Return the (X, Y) coordinate for the center point of the cell that contains the specified text.  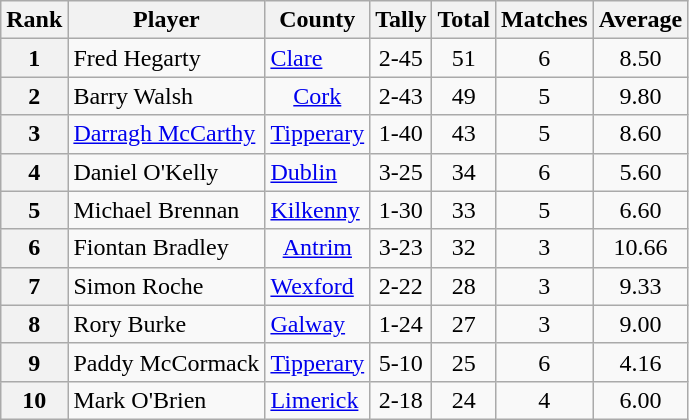
43 (464, 134)
33 (464, 210)
9.80 (640, 96)
28 (464, 286)
Clare (318, 58)
Daniel O'Kelly (166, 172)
5.60 (640, 172)
Dublin (318, 172)
2-45 (401, 58)
27 (464, 324)
Fred Hegarty (166, 58)
1-40 (401, 134)
4.16 (640, 362)
1-30 (401, 210)
Limerick (318, 400)
51 (464, 58)
49 (464, 96)
Galway (318, 324)
Kilkenny (318, 210)
9.33 (640, 286)
Mark O'Brien (166, 400)
Wexford (318, 286)
8 (34, 324)
Tally (401, 20)
6.00 (640, 400)
10.66 (640, 248)
8.50 (640, 58)
2-18 (401, 400)
Rank (34, 20)
25 (464, 362)
Cork (318, 96)
Fiontan Bradley (166, 248)
1-24 (401, 324)
Average (640, 20)
Player (166, 20)
3-23 (401, 248)
10 (34, 400)
Antrim (318, 248)
7 (34, 286)
3-25 (401, 172)
Matches (544, 20)
5-10 (401, 362)
2-43 (401, 96)
1 (34, 58)
Rory Burke (166, 324)
Michael Brennan (166, 210)
Paddy McCormack (166, 362)
Total (464, 20)
2 (34, 96)
9.00 (640, 324)
32 (464, 248)
24 (464, 400)
2-22 (401, 286)
34 (464, 172)
County (318, 20)
Simon Roche (166, 286)
Darragh McCarthy (166, 134)
6.60 (640, 210)
9 (34, 362)
Barry Walsh (166, 96)
8.60 (640, 134)
